Search for the cell housing the specified text and yield its [X, Y] center coordinate. 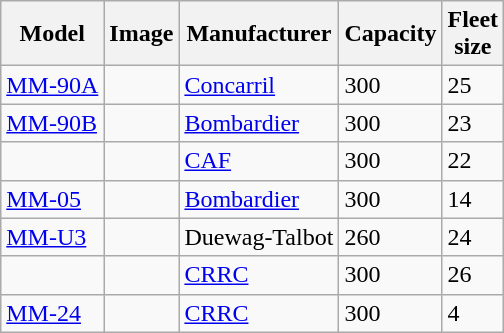
MM-24 [52, 313]
MM-U3 [52, 237]
22 [473, 161]
23 [473, 123]
14 [473, 199]
MM-90B [52, 123]
260 [390, 237]
CAF [259, 161]
26 [473, 275]
24 [473, 237]
Model [52, 34]
4 [473, 313]
Concarril [259, 85]
MM-05 [52, 199]
Fleetsize [473, 34]
Image [142, 34]
Manufacturer [259, 34]
MM-90A [52, 85]
Duewag-Talbot [259, 237]
Capacity [390, 34]
25 [473, 85]
